Locate the cell with the specified text and output its [x, y] center coordinate. 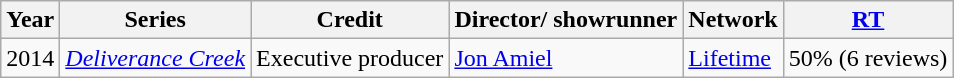
Year [30, 20]
RT [868, 20]
2014 [30, 58]
50% (6 reviews) [868, 58]
Credit [350, 20]
Executive producer [350, 58]
Lifetime [733, 58]
Network [733, 20]
Director/ showrunner [566, 20]
Deliverance Creek [156, 58]
Series [156, 20]
Jon Amiel [566, 58]
